Locate the cell with the specified text and output its [x, y] center coordinate. 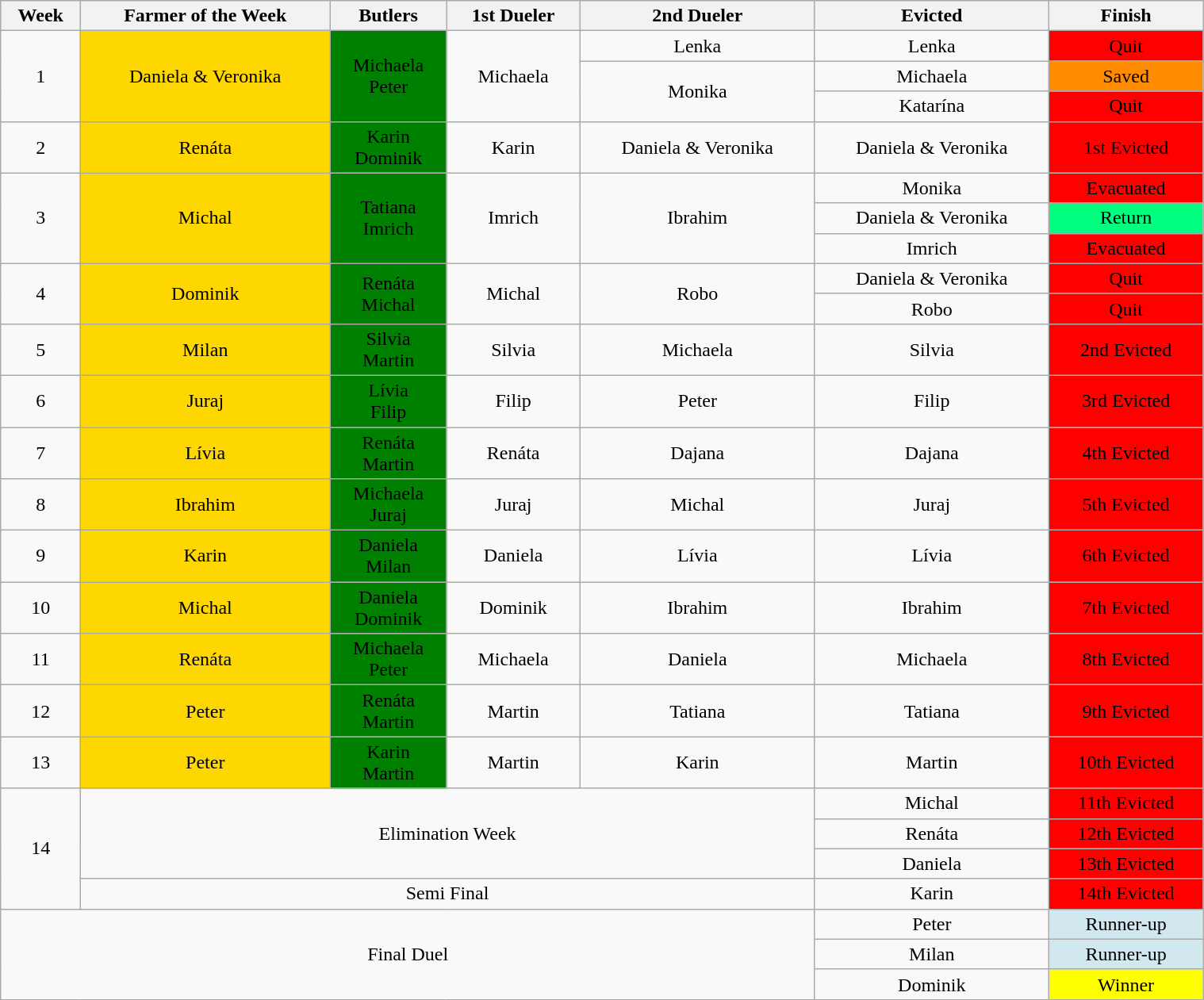
10 [40, 607]
KarinDominik [388, 148]
11th Evicted [1126, 803]
Return [1126, 218]
13th Evicted [1126, 864]
12 [40, 711]
14 [40, 849]
8 [40, 504]
KarinMartin [388, 763]
9 [40, 557]
Semi Final [447, 894]
9th Evicted [1126, 711]
MichaelaJuraj [388, 504]
DanielaDominik [388, 607]
7th Evicted [1126, 607]
Winner [1126, 984]
Katarína [932, 106]
1st Dueler [514, 16]
5 [40, 349]
Butlers [388, 16]
SilviaMartin [388, 349]
1st Evicted [1126, 148]
DanielaMilan [388, 557]
5th Evicted [1126, 504]
6 [40, 401]
Finish [1126, 16]
Evicted [932, 16]
2nd Dueler [698, 16]
7 [40, 452]
4th Evicted [1126, 452]
3rd Evicted [1126, 401]
14th Evicted [1126, 894]
2 [40, 148]
3 [40, 218]
12th Evicted [1126, 833]
13 [40, 763]
Saved [1126, 76]
2nd Evicted [1126, 349]
6th Evicted [1126, 557]
RenátaMichal [388, 293]
Week [40, 16]
Elimination Week [447, 833]
10th Evicted [1126, 763]
LíviaFilip [388, 401]
4 [40, 293]
11 [40, 660]
TatianaImrich [388, 218]
8th Evicted [1126, 660]
Farmer of the Week [205, 16]
1 [40, 76]
Final Duel [408, 954]
